Provide the [x, y] coordinate of the cell's center where the given text is located.  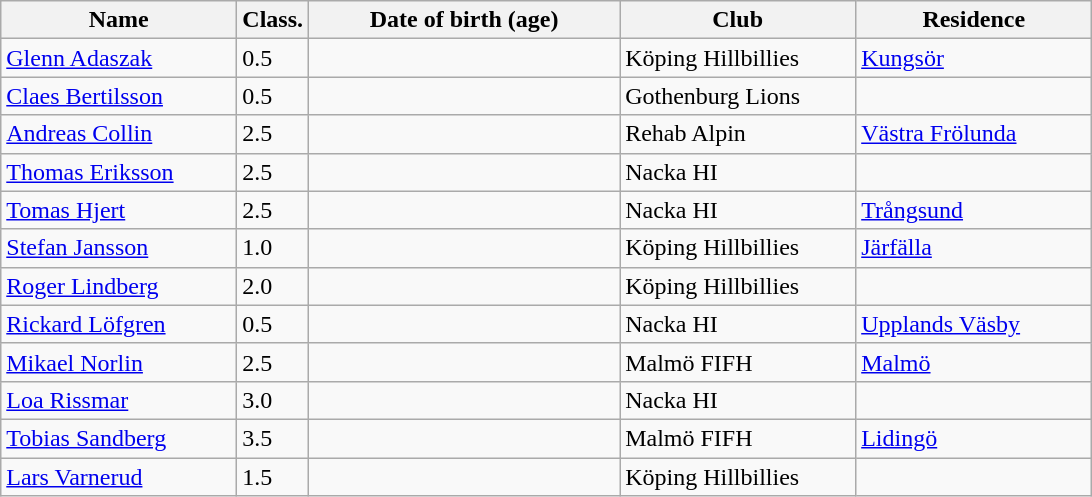
Rehab Alpin [738, 134]
Date of birth (age) [464, 20]
Lars Varnerud [119, 477]
Andreas Collin [119, 134]
Thomas Eriksson [119, 172]
Residence [974, 20]
Gothenburg Lions [738, 96]
2.0 [273, 286]
Class. [273, 20]
Stefan Jansson [119, 248]
Name [119, 20]
Järfälla [974, 248]
Trångsund [974, 210]
Claes Bertilsson [119, 96]
Upplands Väsby [974, 324]
1.5 [273, 477]
Glenn Adaszak [119, 58]
Loa Rissmar [119, 400]
1.0 [273, 248]
3.0 [273, 400]
Mikael Norlin [119, 362]
3.5 [273, 438]
Tobias Sandberg [119, 438]
Tomas Hjert [119, 210]
Kungsör [974, 58]
Lidingö [974, 438]
Malmö [974, 362]
Rickard Löfgren [119, 324]
Västra Frölunda [974, 134]
Club [738, 20]
Roger Lindberg [119, 286]
